Determine the (x, y) coordinate at the center of the cell enclosing the given text.  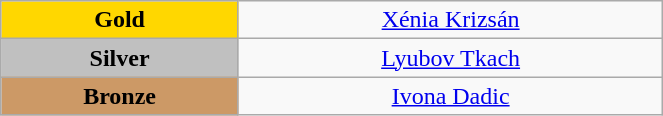
Silver (120, 58)
Gold (120, 20)
Xénia Krizsán (450, 20)
Lyubov Tkach (450, 58)
Bronze (120, 96)
Ivona Dadic (450, 96)
